For the text-containing cell, return its midpoint in (X, Y) coordinate format. 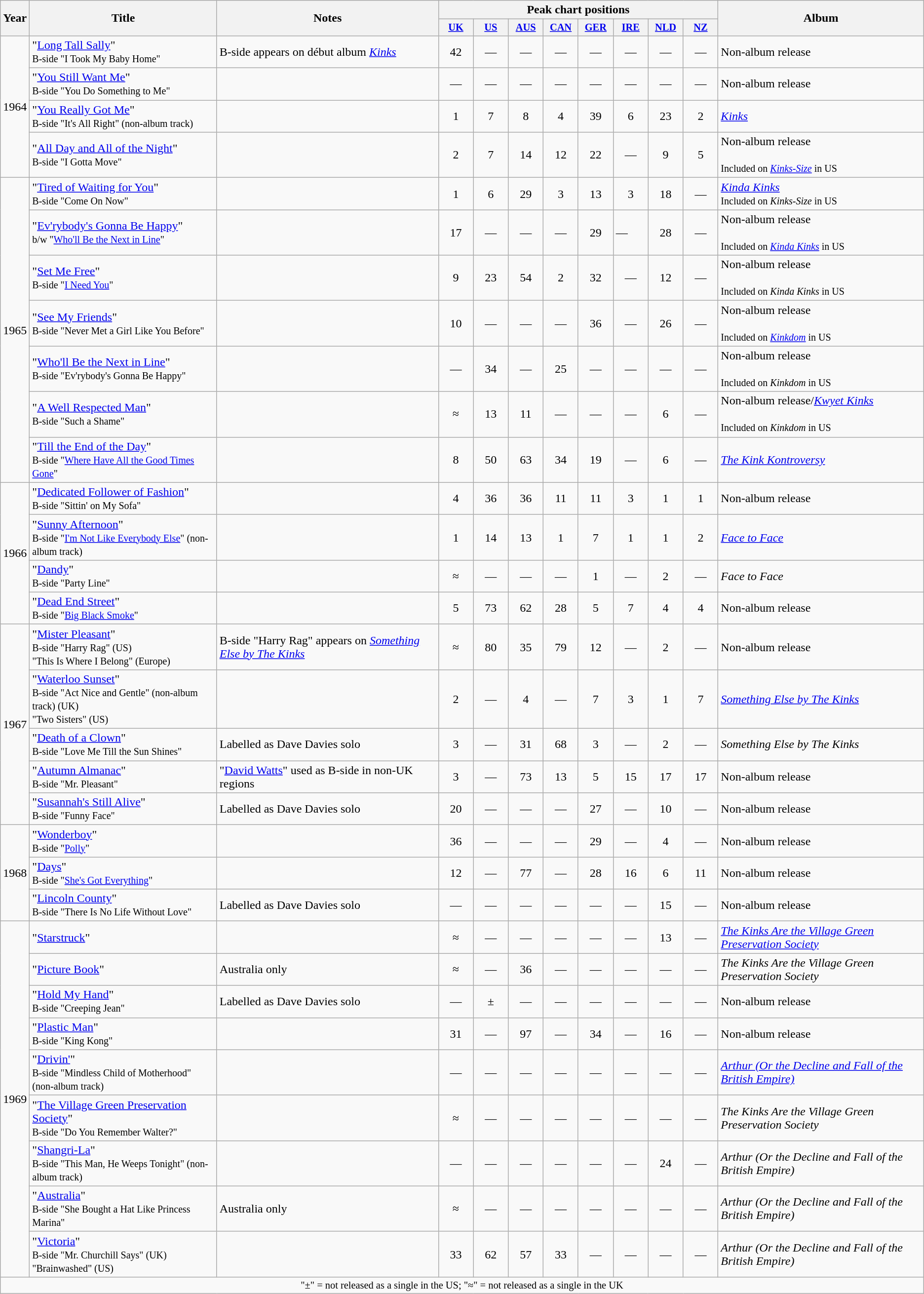
"Lincoln County"B-side "There Is No Life Without Love" (123, 905)
19 (595, 460)
32 (595, 278)
"Who'll Be the Next in Line"B-side "Ev'rybody's Gonna Be Happy" (123, 369)
54 (526, 278)
68 (561, 745)
57 (526, 1254)
UK (456, 28)
"Victoria"B-side "Mr. Churchill Says" (UK)"Brainwashed" (US) (123, 1254)
NLD (665, 28)
1969 (15, 1099)
"You Really Got Me"B-side "It's All Right" (non-album track) (123, 117)
"Death of a Clown"B-side "Love Me Till the Sun Shines" (123, 745)
"Tired of Waiting for You"B-side "Come On Now" (123, 194)
1966 (15, 553)
Kinks (821, 117)
1965 (15, 330)
1964 (15, 107)
80 (491, 647)
GER (595, 28)
"Autumn Almanac"B-side "Mr. Pleasant" (123, 777)
"Hold My Hand"B-side "Creeping Jean" (123, 1001)
18 (665, 194)
79 (561, 647)
Peak chart positions (578, 10)
"Sunny Afternoon"B-side "I'm Not Like Everybody Else" (non-album track) (123, 537)
77 (526, 873)
20 (456, 809)
1968 (15, 873)
"All Day and All of the Night"B-side "I Gotta Move" (123, 155)
"A Well Respected Man" B-side "Such a Shame" (123, 414)
"Dedicated Follower of Fashion"B-side "Sittin' on My Sofa" (123, 499)
"See My Friends"B-side "Never Met a Girl Like You Before" (123, 323)
42 (456, 51)
26 (665, 323)
63 (526, 460)
IRE (631, 28)
22 (595, 155)
"The Village Green Preservation Society"B-side "Do You Remember Walter?" (123, 1118)
50 (491, 460)
"Till the End of the Day"B-side "Where Have All the Good Times Gone" (123, 460)
Kinda KinksIncluded on Kinks-Size in US (821, 194)
27 (595, 809)
B-side appears on début album Kinks (328, 51)
"Picture Book" (123, 970)
39 (595, 117)
CAN (561, 28)
"Drivin'"B-side "Mindless Child of Motherhood" (non-album track) (123, 1072)
Year (15, 18)
"Starstruck" (123, 937)
"Susannah's Still Alive"B-side "Funny Face" (123, 809)
± (491, 1001)
25 (561, 369)
"Long Tall Sally" B-side "I Took My Baby Home" (123, 51)
24 (665, 1163)
"Set Me Free"B-side "I Need You" (123, 278)
"Days"B-side "She's Got Everything" (123, 873)
The Kink Kontroversy (821, 460)
"David Watts" used as B-side in non-UK regions (328, 777)
"Dead End Street"B-side "Big Black Smoke" (123, 608)
35 (526, 647)
Non-album releaseIncluded on Kinks-Size in US (821, 155)
AUS (526, 28)
97 (526, 1034)
"±" = not released as a single in the US; "≈" = not released as a single in the UK (462, 1285)
"Dandy"B-side "Party Line" (123, 576)
"You Still Want Me"B-side "You Do Something to Me" (123, 84)
"Shangri-La"B-side "This Man, He Weeps Tonight" (non-album track) (123, 1163)
Non-album release/Kwyet KinksIncluded on Kinkdom in US (821, 414)
B-side "Harry Rag" appears on Something Else by The Kinks (328, 647)
Title (123, 18)
"Mister Pleasant"B-side "Harry Rag" (US)"This Is Where I Belong" (Europe) (123, 647)
1967 (15, 724)
"Plastic Man"B-side "King Kong" (123, 1034)
Notes (328, 18)
"Australia"B-side "She Bought a Hat Like Princess Marina" (123, 1209)
Album (821, 18)
"Wonderboy"B-side "Polly" (123, 841)
NZ (701, 28)
"Waterloo Sunset"B-side "Act Nice and Gentle" (non-album track) (UK)"Two Sisters" (US) (123, 699)
US (491, 28)
"Ev'rybody's Gonna Be Happy" b/w "Who'll Be the Next in Line" (123, 233)
